Output the [x, y] coordinate of the center of the cell containing the given text.  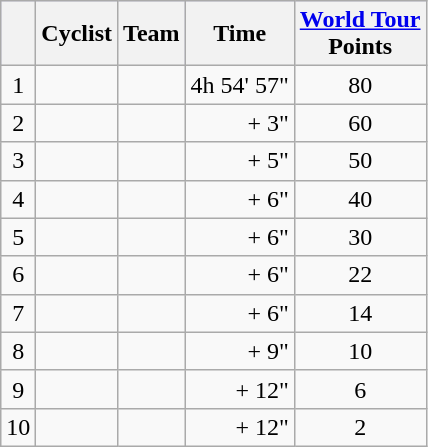
+ 9" [240, 351]
+ 3" [240, 123]
8 [18, 351]
1 [18, 85]
Cyclist [77, 34]
+ 5" [240, 161]
50 [360, 161]
4h 54' 57" [240, 85]
14 [360, 313]
9 [18, 389]
Time [240, 34]
80 [360, 85]
World Tour Points [360, 34]
Team [152, 34]
60 [360, 123]
30 [360, 237]
40 [360, 199]
5 [18, 237]
3 [18, 161]
7 [18, 313]
22 [360, 275]
4 [18, 199]
